Capture the cell that displays the provided text and extract its [X, Y] central coordinate. 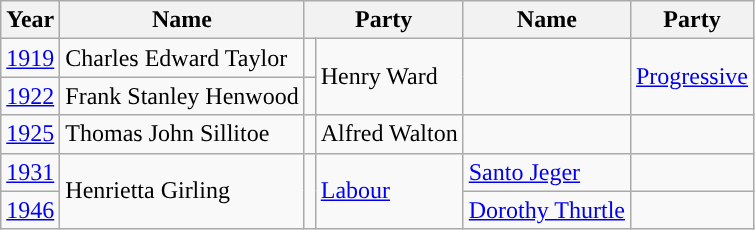
Frank Stanley Henwood [182, 96]
1919 [30, 58]
Alfred Walton [389, 134]
Henry Ward [389, 77]
1922 [30, 96]
Progressive [692, 77]
Year [30, 20]
Santo Jeger [546, 172]
1925 [30, 134]
1931 [30, 172]
Charles Edward Taylor [182, 58]
Henrietta Girling [182, 191]
Labour [389, 191]
Thomas John Sillitoe [182, 134]
Dorothy Thurtle [546, 210]
1946 [30, 210]
